Determine the (X, Y) coordinate at the center of the cell enclosing the given text.  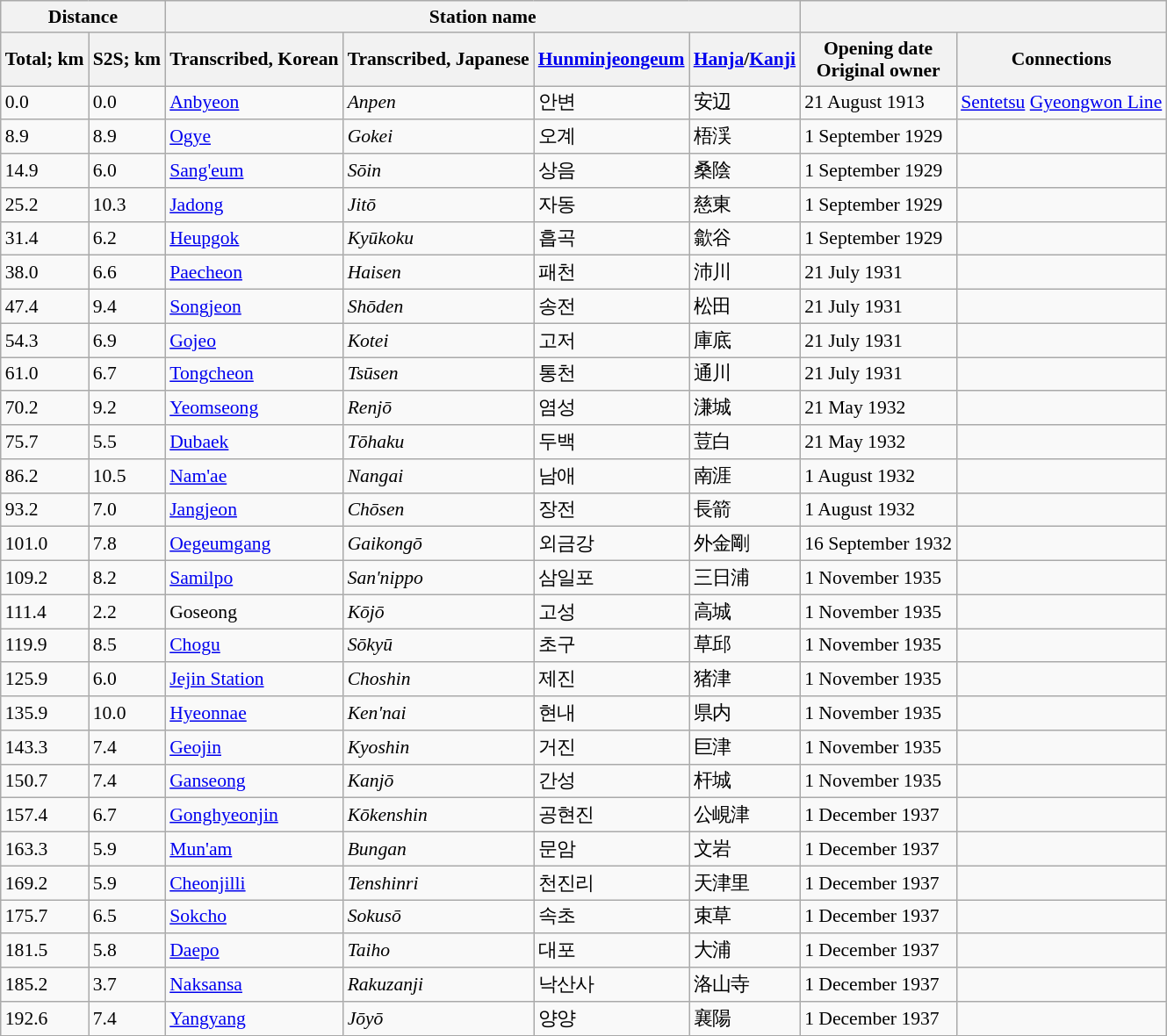
143.3 (45, 748)
Nangai (439, 476)
양양 (611, 1018)
150.7 (45, 781)
庫底 (745, 341)
7.0 (127, 509)
Ken'nai (439, 713)
Gojeo (254, 341)
5.8 (127, 952)
天津里 (745, 883)
10.3 (127, 205)
Yangyang (254, 1018)
Chōsen (439, 509)
文岩 (745, 850)
Opening dateOriginal owner (878, 60)
상음 (611, 170)
Sōin (439, 170)
Hyeonnae (254, 713)
3.7 (127, 985)
70.2 (45, 409)
21 August 1913 (878, 104)
삼일포 (611, 578)
Tōhaku (439, 442)
135.9 (45, 713)
沛川 (745, 272)
86.2 (45, 476)
草邱 (745, 646)
安辺 (745, 104)
송전 (611, 307)
Jōyō (439, 1018)
Hanja/Kanji (745, 60)
Bungan (439, 850)
Hunminjeongeum (611, 60)
안변 (611, 104)
公峴津 (745, 815)
Sokusō (439, 917)
Anpen (439, 104)
三日浦 (745, 578)
패천 (611, 272)
남애 (611, 476)
6.2 (127, 239)
Kotei (439, 341)
고성 (611, 611)
61.0 (45, 374)
Connections (1061, 60)
溓城 (745, 409)
6.9 (127, 341)
공현진 (611, 815)
속초 (611, 917)
歙谷 (745, 239)
Station name (483, 17)
Ogye (254, 137)
Jitō (439, 205)
10.5 (127, 476)
장전 (611, 509)
Mun'am (254, 850)
Nam'ae (254, 476)
38.0 (45, 272)
109.2 (45, 578)
Renjō (439, 409)
75.7 (45, 442)
Choshin (439, 680)
25.2 (45, 205)
Kōkenshin (439, 815)
梧渓 (745, 137)
Gaikongō (439, 544)
Gokei (439, 137)
県内 (745, 713)
Daepo (254, 952)
54.3 (45, 341)
47.4 (45, 307)
Paecheon (254, 272)
8.2 (127, 578)
南涯 (745, 476)
초구 (611, 646)
Total; km (45, 60)
Sōkyū (439, 646)
Naksansa (254, 985)
157.4 (45, 815)
14.9 (45, 170)
두백 (611, 442)
Heupgok (254, 239)
Oegeumgang (254, 544)
6.6 (127, 272)
거진 (611, 748)
181.5 (45, 952)
111.4 (45, 611)
Sentetsu Gyeongwon Line (1061, 104)
Anbyeon (254, 104)
襄陽 (745, 1018)
長箭 (745, 509)
외금강 (611, 544)
洛山寺 (745, 985)
Cheonjilli (254, 883)
通川 (745, 374)
통천 (611, 374)
101.0 (45, 544)
Goseong (254, 611)
31.4 (45, 239)
6.5 (127, 917)
Chogu (254, 646)
Kōjō (439, 611)
낙산사 (611, 985)
Ganseong (254, 781)
119.9 (45, 646)
Sang'eum (254, 170)
Gonghyeonjin (254, 815)
9.4 (127, 307)
Jangjeon (254, 509)
Sokcho (254, 917)
93.2 (45, 509)
高城 (745, 611)
169.2 (45, 883)
2.2 (127, 611)
松田 (745, 307)
San'nippo (439, 578)
대포 (611, 952)
오계 (611, 137)
9.2 (127, 409)
125.9 (45, 680)
Transcribed, Korean (254, 60)
7.8 (127, 544)
慈東 (745, 205)
外金剛 (745, 544)
8.5 (127, 646)
문암 (611, 850)
Yeomseong (254, 409)
Tenshinri (439, 883)
大浦 (745, 952)
Distance (83, 17)
Taiho (439, 952)
Shōden (439, 307)
Jejin Station (254, 680)
185.2 (45, 985)
巨津 (745, 748)
192.6 (45, 1018)
염성 (611, 409)
猪津 (745, 680)
Haisen (439, 272)
고저 (611, 341)
Songjeon (254, 307)
간성 (611, 781)
천진리 (611, 883)
杆城 (745, 781)
Transcribed, Japanese (439, 60)
자동 (611, 205)
S2S; km (127, 60)
제진 (611, 680)
Tsūsen (439, 374)
Rakuzanji (439, 985)
Geojin (254, 748)
束草 (745, 917)
Dubaek (254, 442)
Kanjō (439, 781)
현내 (611, 713)
흡곡 (611, 239)
163.3 (45, 850)
桑陰 (745, 170)
Kyūkoku (439, 239)
Samilpo (254, 578)
Tongcheon (254, 374)
10.0 (127, 713)
175.7 (45, 917)
5.5 (127, 442)
16 September 1932 (878, 544)
荳白 (745, 442)
Kyoshin (439, 748)
Jadong (254, 205)
